Pinpoint the cell where the given text exists, returning its (X, Y) midpoint coordinate. 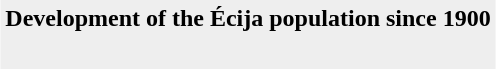
Development of the Écija population since 1900 (248, 18)
